From the cell containing the given text, extract its center point as [X, Y] coordinate. 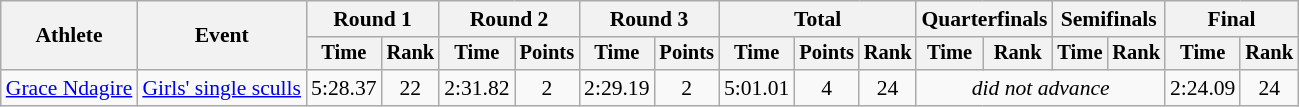
Grace Ndagire [70, 88]
Total [818, 19]
did not advance [1040, 88]
22 [411, 88]
Round 2 [509, 19]
Quarterfinals [984, 19]
Round 3 [649, 19]
Athlete [70, 36]
Round 1 [372, 19]
2:31.82 [476, 88]
2:24.09 [1202, 88]
5:01.01 [756, 88]
2:29.19 [616, 88]
Final [1232, 19]
Girls' single sculls [222, 88]
Event [222, 36]
4 [826, 88]
Semifinals [1108, 19]
5:28.37 [344, 88]
